Pinpoint the cell where the given text exists, returning its (x, y) midpoint coordinate. 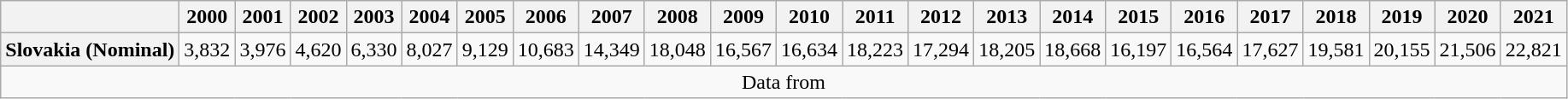
2002 (318, 17)
2004 (429, 17)
3,832 (207, 49)
18,048 (677, 49)
18,223 (875, 49)
2011 (875, 17)
10,683 (545, 49)
2017 (1270, 17)
2014 (1073, 17)
Slovakia (Nominal) (91, 49)
2018 (1336, 17)
2000 (207, 17)
Data from (784, 82)
2006 (545, 17)
22,821 (1533, 49)
16,564 (1205, 49)
2008 (677, 17)
2009 (743, 17)
16,634 (808, 49)
2010 (808, 17)
4,620 (318, 49)
3,976 (263, 49)
16,197 (1138, 49)
17,627 (1270, 49)
2021 (1533, 17)
14,349 (612, 49)
2020 (1468, 17)
16,567 (743, 49)
18,668 (1073, 49)
2001 (263, 17)
9,129 (485, 49)
20,155 (1401, 49)
8,027 (429, 49)
21,506 (1468, 49)
6,330 (374, 49)
2003 (374, 17)
2019 (1401, 17)
2016 (1205, 17)
2007 (612, 17)
2015 (1138, 17)
19,581 (1336, 49)
17,294 (942, 49)
18,205 (1007, 49)
2005 (485, 17)
2012 (942, 17)
2013 (1007, 17)
